From the cell containing the given text, extract its center point as (X, Y) coordinate. 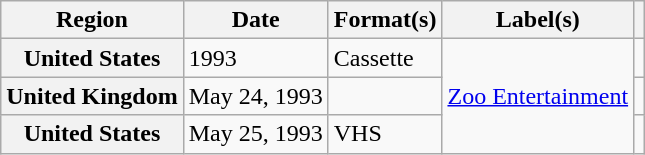
May 24, 1993 (256, 96)
Format(s) (385, 20)
Date (256, 20)
Region (92, 20)
Cassette (385, 58)
Label(s) (538, 20)
United Kingdom (92, 96)
1993 (256, 58)
Zoo Entertainment (538, 96)
VHS (385, 134)
May 25, 1993 (256, 134)
